Detect which cell encompasses the target text, then output its [X, Y] center coordinate. 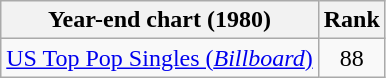
88 [352, 58]
US Top Pop Singles (Billboard) [160, 58]
Rank [352, 20]
Year-end chart (1980) [160, 20]
